For the text-containing cell, return its midpoint in [x, y] coordinate format. 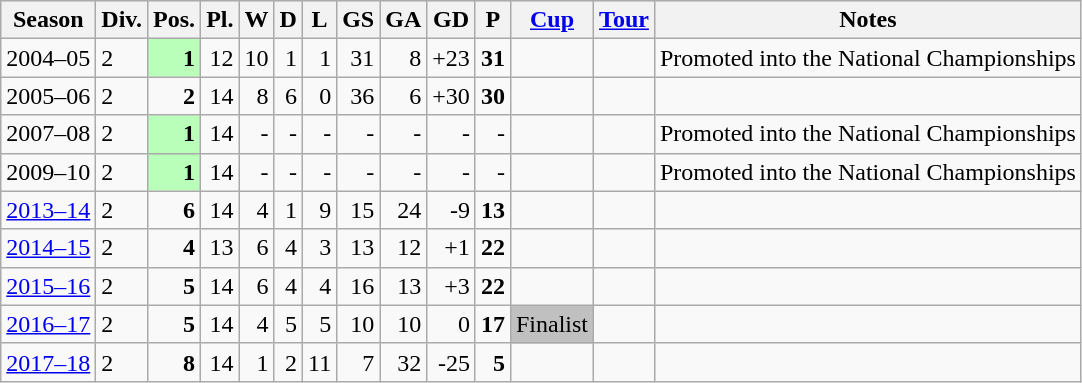
15 [358, 210]
-25 [452, 362]
11 [319, 362]
+23 [452, 58]
3 [319, 248]
+3 [452, 286]
D [288, 20]
24 [404, 210]
-9 [452, 210]
2004–05 [48, 58]
GA [404, 20]
L [319, 20]
2007–08 [48, 134]
Pos. [174, 20]
16 [358, 286]
W [256, 20]
36 [358, 96]
2014–15 [48, 248]
17 [492, 324]
32 [404, 362]
30 [492, 96]
9 [319, 210]
+1 [452, 248]
2013–14 [48, 210]
GD [452, 20]
Div. [122, 20]
P [492, 20]
2015–16 [48, 286]
2016–17 [48, 324]
+30 [452, 96]
2009–10 [48, 172]
Notes [868, 20]
Tour [624, 20]
Finalist [552, 324]
7 [358, 362]
Season [48, 20]
Pl. [220, 20]
2017–18 [48, 362]
Cup [552, 20]
2005–06 [48, 96]
GS [358, 20]
